Detect which cell encompasses the target text, then output its (X, Y) center coordinate. 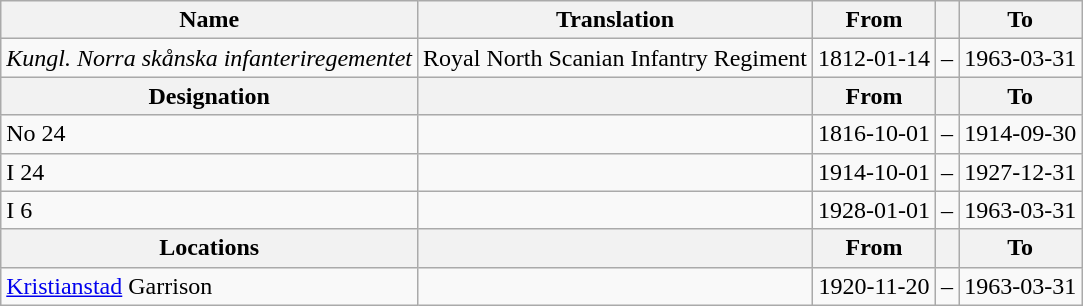
1928-01-01 (874, 210)
I 24 (210, 172)
I 6 (210, 210)
1927-12-31 (1020, 172)
Kungl. Norra skånska infanteriregementet (210, 58)
Designation (210, 96)
1920-11-20 (874, 286)
1914-10-01 (874, 172)
Translation (616, 20)
No 24 (210, 134)
Locations (210, 248)
Kristianstad Garrison (210, 286)
Name (210, 20)
1812-01-14 (874, 58)
Royal North Scanian Infantry Regiment (616, 58)
1816-10-01 (874, 134)
1914-09-30 (1020, 134)
